Find where the given text appears and provide that cell's center as [x, y] coordinate. 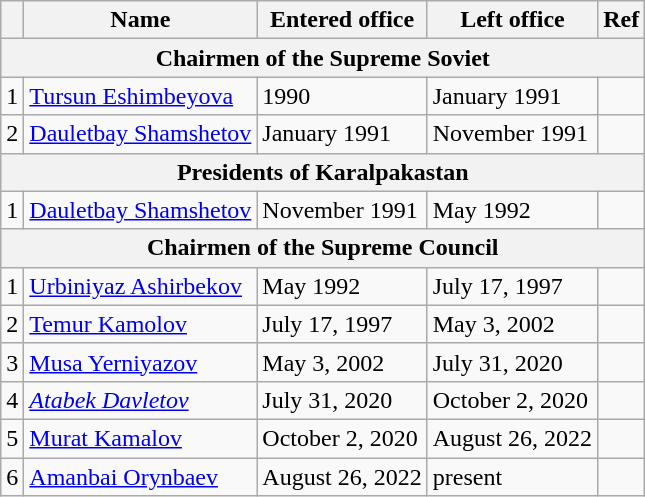
3 [12, 362]
1990 [342, 96]
Left office [512, 20]
Temur Kamolov [140, 324]
Chairmen of the Supreme Soviet [323, 58]
Presidents of Karalpakastan [323, 172]
Atabek Davletov [140, 400]
Name [140, 20]
5 [12, 438]
Entered office [342, 20]
Urbiniyaz Ashirbekov [140, 286]
4 [12, 400]
Musa Yerniyazov [140, 362]
Murat Kamalov [140, 438]
Chairmen of the Supreme Council [323, 248]
Amanbai Orynbaev [140, 477]
present [512, 477]
Ref [622, 20]
Tursun Eshimbeyova [140, 96]
6 [12, 477]
